For the text-containing cell, return its midpoint in [x, y] coordinate format. 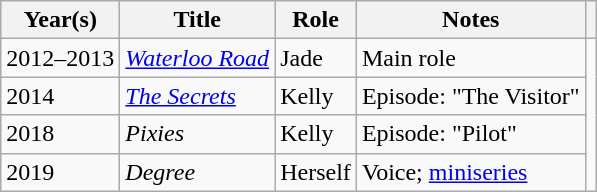
Main role [470, 58]
Pixies [198, 134]
2014 [60, 96]
2012–2013 [60, 58]
Voice; miniseries [470, 172]
The Secrets [198, 96]
Notes [470, 20]
Role [316, 20]
Waterloo Road [198, 58]
Episode: "Pilot" [470, 134]
2018 [60, 134]
Jade [316, 58]
2019 [60, 172]
Episode: "The Visitor" [470, 96]
Herself [316, 172]
Year(s) [60, 20]
Degree [198, 172]
Title [198, 20]
